From the cell containing the given text, extract its center point as (X, Y) coordinate. 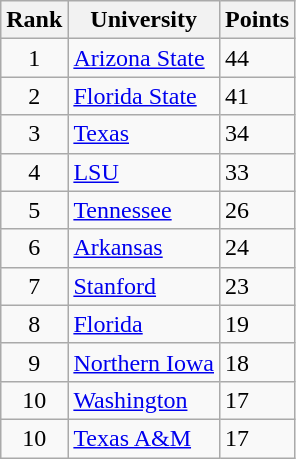
23 (258, 286)
6 (34, 248)
26 (258, 210)
18 (258, 362)
Arizona State (144, 58)
7 (34, 286)
3 (34, 134)
Texas A&M (144, 438)
44 (258, 58)
1 (34, 58)
19 (258, 324)
Tennessee (144, 210)
2 (34, 96)
5 (34, 210)
41 (258, 96)
Rank (34, 20)
33 (258, 172)
Stanford (144, 286)
Points (258, 20)
Texas (144, 134)
Florida State (144, 96)
24 (258, 248)
9 (34, 362)
4 (34, 172)
8 (34, 324)
LSU (144, 172)
Washington (144, 400)
University (144, 20)
Arkansas (144, 248)
Florida (144, 324)
34 (258, 134)
Northern Iowa (144, 362)
